Capture the cell that displays the provided text and extract its (x, y) central coordinate. 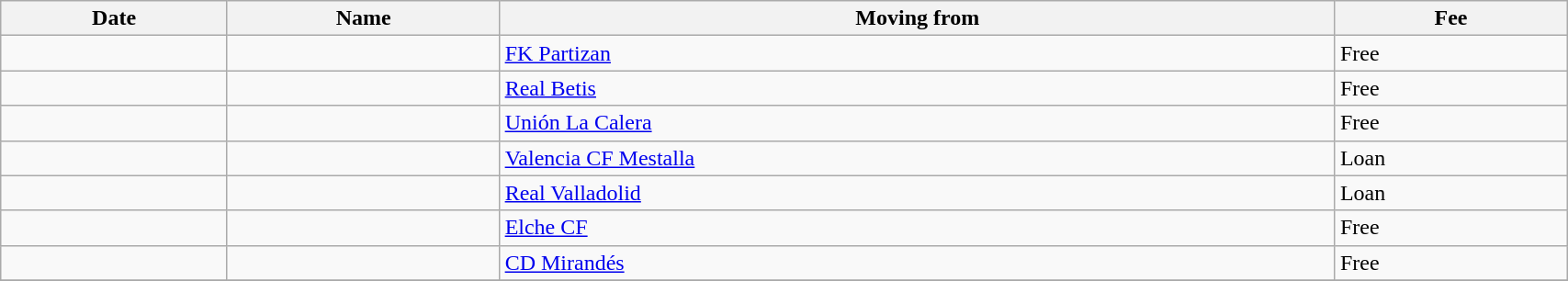
FK Partizan (917, 53)
Unión La Calera (917, 123)
CD Mirandés (917, 263)
Name (364, 18)
Real Valladolid (917, 193)
Valencia CF Mestalla (917, 158)
Fee (1450, 18)
Elche CF (917, 228)
Date (114, 18)
Real Betis (917, 88)
Moving from (917, 18)
